From the cell containing the given text, extract its center point as (X, Y) coordinate. 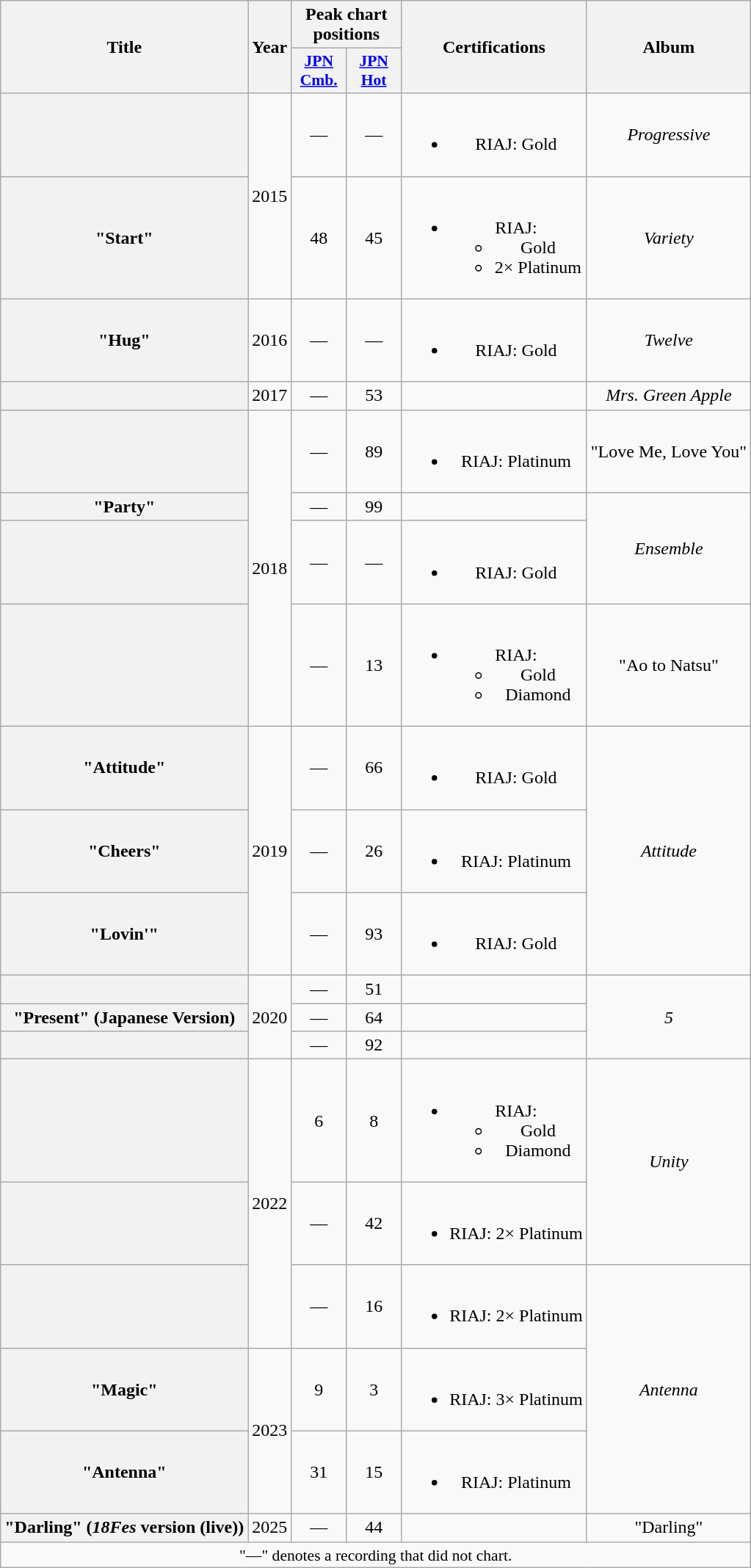
9 (319, 1389)
64 (374, 1017)
"Party" (125, 507)
JPNHot (374, 70)
Variety (668, 238)
2017 (270, 396)
Progressive (668, 135)
92 (374, 1045)
Ensemble (668, 548)
Mrs. Green Apple (668, 396)
Antenna (668, 1389)
"Hug" (125, 341)
2023 (270, 1431)
"Ao to Natsu" (668, 665)
"Start" (125, 238)
45 (374, 238)
"Antenna" (125, 1473)
2016 (270, 341)
6 (319, 1120)
44 (374, 1528)
2019 (270, 850)
Certifications (495, 47)
RIAJ: 3× Platinum (495, 1389)
13 (374, 665)
53 (374, 396)
Year (270, 47)
2020 (270, 1017)
8 (374, 1120)
Unity (668, 1162)
Title (125, 47)
"Cheers" (125, 850)
"Present" (Japanese Version) (125, 1017)
Album (668, 47)
Peak chart positions (347, 25)
26 (374, 850)
2025 (270, 1528)
2018 (270, 568)
31 (319, 1473)
5 (668, 1017)
JPNCmb. (319, 70)
"Magic" (125, 1389)
"Lovin'" (125, 934)
42 (374, 1223)
RIAJ:Gold 2× Platinum (495, 238)
48 (319, 238)
"—" denotes a recording that did not chart. (376, 1555)
16 (374, 1307)
Twelve (668, 341)
3 (374, 1389)
"Attitude" (125, 768)
2022 (270, 1204)
Attitude (668, 850)
89 (374, 451)
93 (374, 934)
"Darling" (18Fes version (live)) (125, 1528)
"Darling" (668, 1528)
99 (374, 507)
66 (374, 768)
51 (374, 990)
2015 (270, 196)
15 (374, 1473)
"Love Me, Love You" (668, 451)
